Capture the cell that displays the provided text and extract its [x, y] central coordinate. 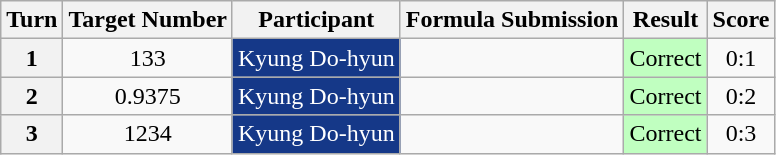
1 [32, 58]
133 [148, 58]
Formula Submission [512, 20]
1234 [148, 134]
0:1 [741, 58]
3 [32, 134]
Turn [32, 20]
Target Number [148, 20]
2 [32, 96]
Score [741, 20]
0:3 [741, 134]
Result [666, 20]
0:2 [741, 96]
0.9375 [148, 96]
Participant [316, 20]
